Pinpoint the cell where the given text exists, returning its (x, y) midpoint coordinate. 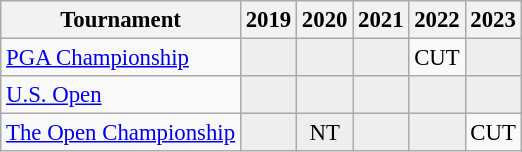
2022 (437, 20)
2019 (268, 20)
2023 (493, 20)
2021 (381, 20)
The Open Championship (121, 133)
2020 (325, 20)
PGA Championship (121, 58)
NT (325, 133)
U.S. Open (121, 95)
Tournament (121, 20)
